Extract the (x, y) coordinate from the center of the cell holding the provided text.  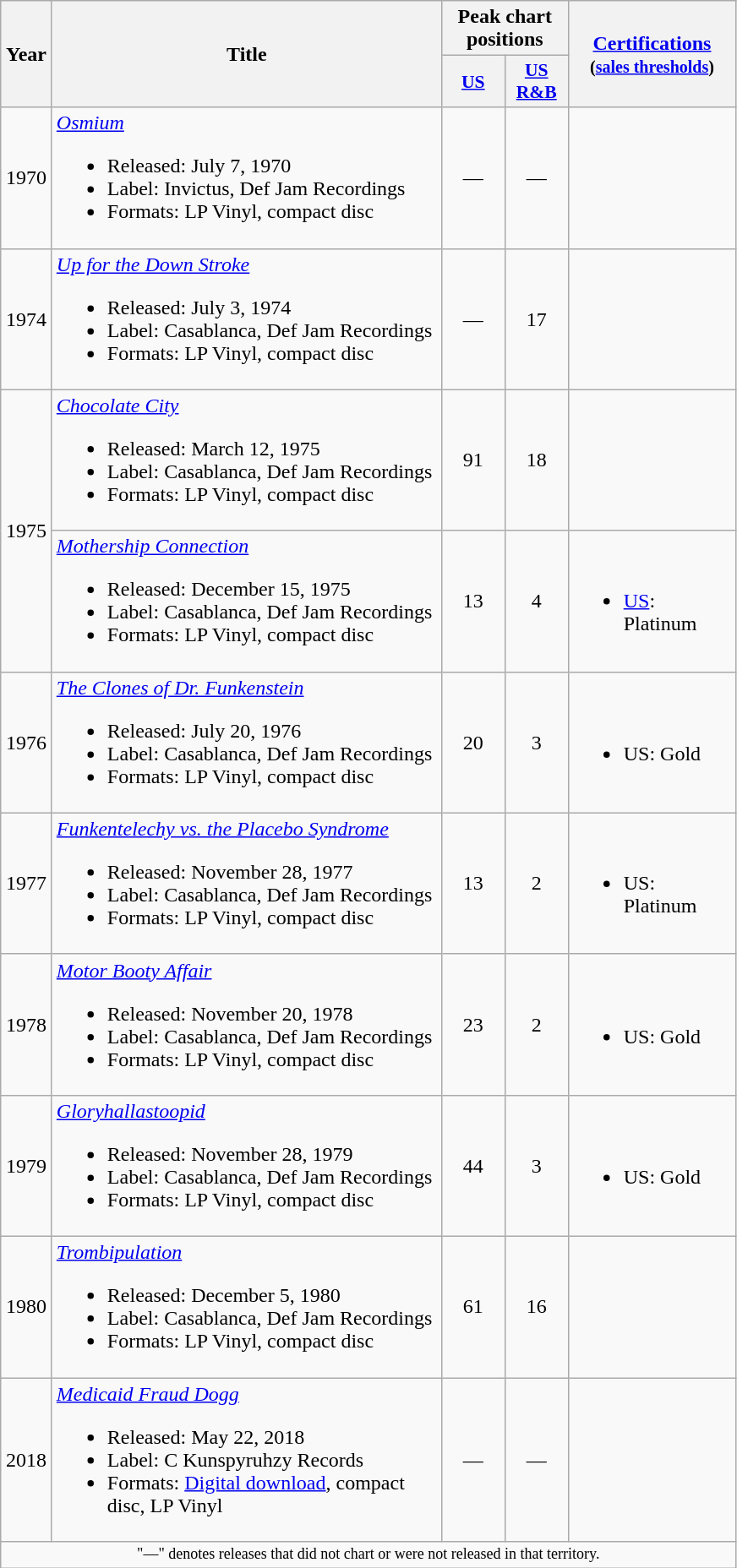
61 (473, 1306)
17 (536, 319)
91 (473, 460)
1979 (27, 1166)
Title (247, 54)
2018 (27, 1459)
1980 (27, 1306)
The Clones of Dr. FunkensteinReleased: July 20, 1976Label: Casablanca, Def Jam RecordingsFormats: LP Vinyl, compact disc (247, 742)
4 (536, 602)
"—" denotes releases that did not chart or were not released in that territory. (368, 1554)
1970 (27, 177)
Chocolate CityReleased: March 12, 1975Label: Casablanca, Def Jam RecordingsFormats: LP Vinyl, compact disc (247, 460)
USR&B (536, 81)
Year (27, 54)
Funkentelechy vs. the Placebo SyndromeReleased: November 28, 1977Label: Casablanca, Def Jam RecordingsFormats: LP Vinyl, compact disc (247, 884)
23 (473, 1024)
18 (536, 460)
Up for the Down StrokeReleased: July 3, 1974Label: Casablanca, Def Jam RecordingsFormats: LP Vinyl, compact disc (247, 319)
1974 (27, 319)
OsmiumReleased: July 7, 1970Label: Invictus, Def Jam RecordingsFormats: LP Vinyl, compact disc (247, 177)
US (473, 81)
TrombipulationReleased: December 5, 1980Label: Casablanca, Def Jam RecordingsFormats: LP Vinyl, compact disc (247, 1306)
GloryhallastoopidReleased: November 28, 1979Label: Casablanca, Def Jam RecordingsFormats: LP Vinyl, compact disc (247, 1166)
16 (536, 1306)
1978 (27, 1024)
Mothership ConnectionReleased: December 15, 1975Label: Casablanca, Def Jam RecordingsFormats: LP Vinyl, compact disc (247, 602)
1976 (27, 742)
1975 (27, 531)
20 (473, 742)
Peak chart positions (505, 29)
44 (473, 1166)
Certifications(sales thresholds) (652, 54)
1977 (27, 884)
Motor Booty AffairReleased: November 20, 1978Label: Casablanca, Def Jam RecordingsFormats: LP Vinyl, compact disc (247, 1024)
Medicaid Fraud DoggReleased: May 22, 2018Label: C Kunspyruhzy RecordsFormats: Digital download, compact disc, LP Vinyl (247, 1459)
